Output the [X, Y] coordinate of the center of the cell containing the given text.  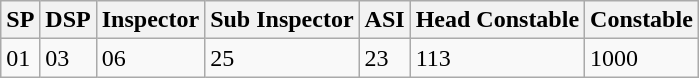
DSP [68, 20]
23 [384, 58]
Inspector [150, 20]
03 [68, 58]
Constable [642, 20]
Sub Inspector [282, 20]
SP [20, 20]
ASI [384, 20]
113 [497, 58]
01 [20, 58]
1000 [642, 58]
25 [282, 58]
Head Constable [497, 20]
06 [150, 58]
